Pinpoint the cell where the given text exists, returning its (x, y) midpoint coordinate. 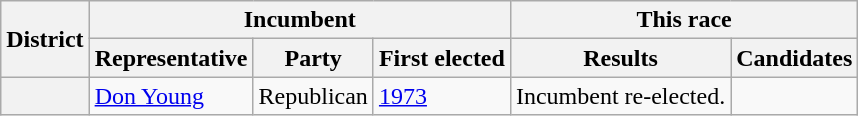
Incumbent (300, 20)
Incumbent re-elected. (620, 96)
First elected (442, 58)
Results (620, 58)
District (45, 39)
Representative (171, 58)
This race (684, 20)
Candidates (794, 58)
Party (313, 58)
Republican (313, 96)
1973 (442, 96)
Don Young (171, 96)
